Identify which cell holds the provided text, then report its (X, Y) central coordinate. 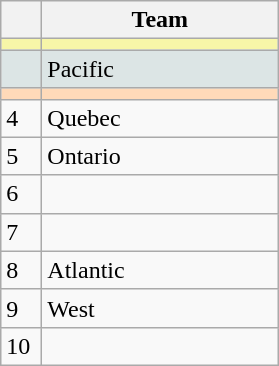
4 (22, 118)
9 (22, 308)
6 (22, 194)
5 (22, 156)
Ontario (160, 156)
7 (22, 232)
Team (160, 20)
8 (22, 270)
Quebec (160, 118)
Pacific (160, 69)
10 (22, 346)
Atlantic (160, 270)
West (160, 308)
